Return (x, y) of the center of cell containing provided text 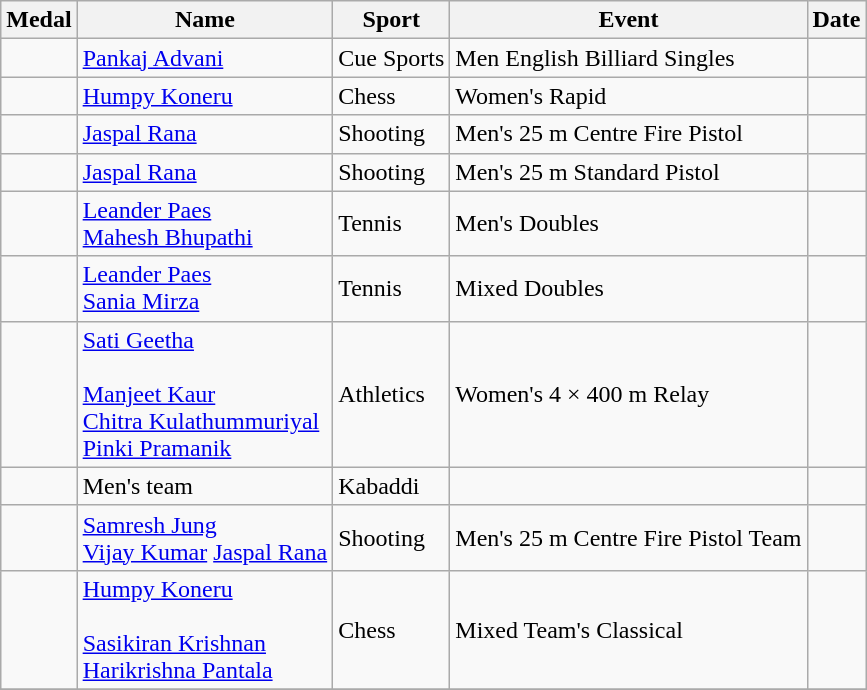
Men English Billiard Singles (628, 58)
Men's 25 m Centre Fire Pistol (628, 134)
Mixed Doubles (628, 288)
Women's Rapid (628, 96)
Samresh JungVijay Kumar Jaspal Rana (205, 538)
Humpy Koneru Sasikiran Krishnan Harikrishna Pantala (205, 630)
Mixed Team's Classical (628, 630)
Kabaddi (392, 486)
Date (836, 20)
Men's team (205, 486)
Name (205, 20)
Sati GeethaManjeet Kaur Chitra Kulathummuriyal Pinki Pramanik (205, 394)
Humpy Koneru (205, 96)
Women's 4 × 400 m Relay (628, 394)
Event (628, 20)
Cue Sports (392, 58)
Athletics (392, 394)
Leander Paes Sania Mirza (205, 288)
Men's Doubles (628, 224)
Leander Paes Mahesh Bhupathi (205, 224)
Men's 25 m Centre Fire Pistol Team (628, 538)
Pankaj Advani (205, 58)
Men's 25 m Standard Pistol (628, 172)
Sport (392, 20)
Medal (39, 20)
